Scan for the cell matching the given text and deliver its (X, Y) coordinate at center. 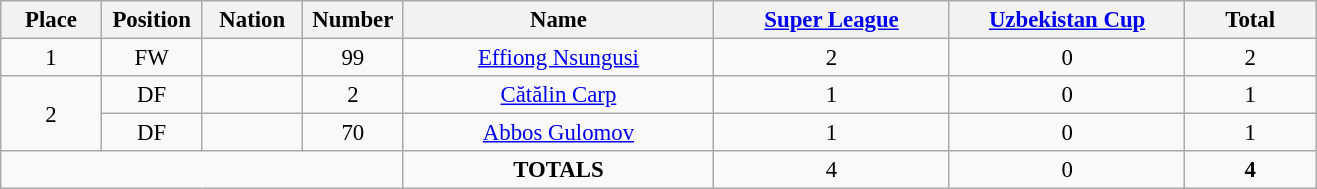
70 (354, 133)
Nation (252, 20)
Name (558, 20)
Effiong Nsungusi (558, 58)
Total (1250, 20)
99 (354, 58)
TOTALS (558, 170)
Position (152, 20)
Super League (832, 20)
Place (52, 20)
FW (152, 58)
Abbos Gulomov (558, 133)
Cătălin Carp (558, 95)
Uzbekistan Cup (1067, 20)
Number (354, 20)
